Extract the (x, y) coordinate from the center of the cell holding the provided text.  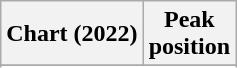
Chart (2022) (72, 34)
Peakposition (189, 34)
